Return the (X, Y) coordinate for the center point of the cell that contains the specified text.  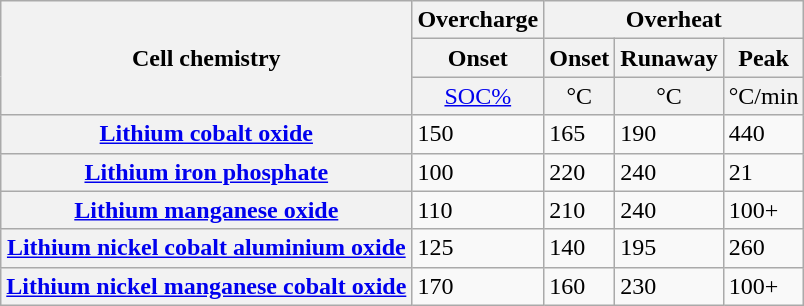
125 (478, 248)
160 (580, 286)
140 (580, 248)
Runaway (669, 58)
220 (580, 172)
165 (580, 134)
Cell chemistry (206, 58)
100 (478, 172)
440 (764, 134)
SOC% (478, 96)
260 (764, 248)
Lithium nickel cobalt aluminium oxide (206, 248)
210 (580, 210)
150 (478, 134)
Overheat (674, 20)
Overcharge (478, 20)
Lithium cobalt oxide (206, 134)
Peak (764, 58)
170 (478, 286)
°C/min (764, 96)
Lithium manganese oxide (206, 210)
190 (669, 134)
Lithium iron phosphate (206, 172)
230 (669, 286)
195 (669, 248)
110 (478, 210)
Lithium nickel manganese cobalt oxide (206, 286)
21 (764, 172)
